Scan for the cell matching the given text and deliver its (x, y) coordinate at center. 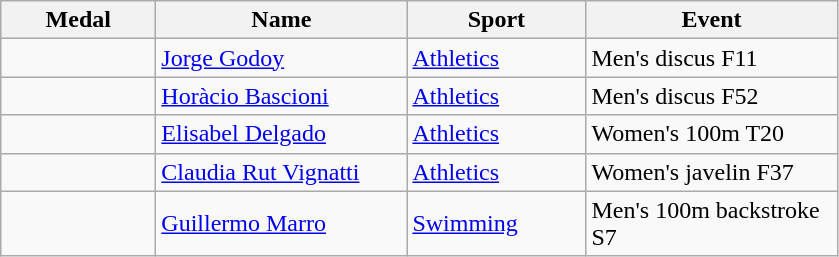
Sport (496, 20)
Guillermo Marro (282, 224)
Jorge Godoy (282, 58)
Women's 100m T20 (712, 134)
Men's discus F52 (712, 96)
Men's 100m backstroke S7 (712, 224)
Claudia Rut Vignatti (282, 172)
Medal (78, 20)
Men's discus F11 (712, 58)
Event (712, 20)
Women's javelin F37 (712, 172)
Horàcio Bascioni (282, 96)
Name (282, 20)
Swimming (496, 224)
Elisabel Delgado (282, 134)
